Locate the cell with the specified text and output its [X, Y] center coordinate. 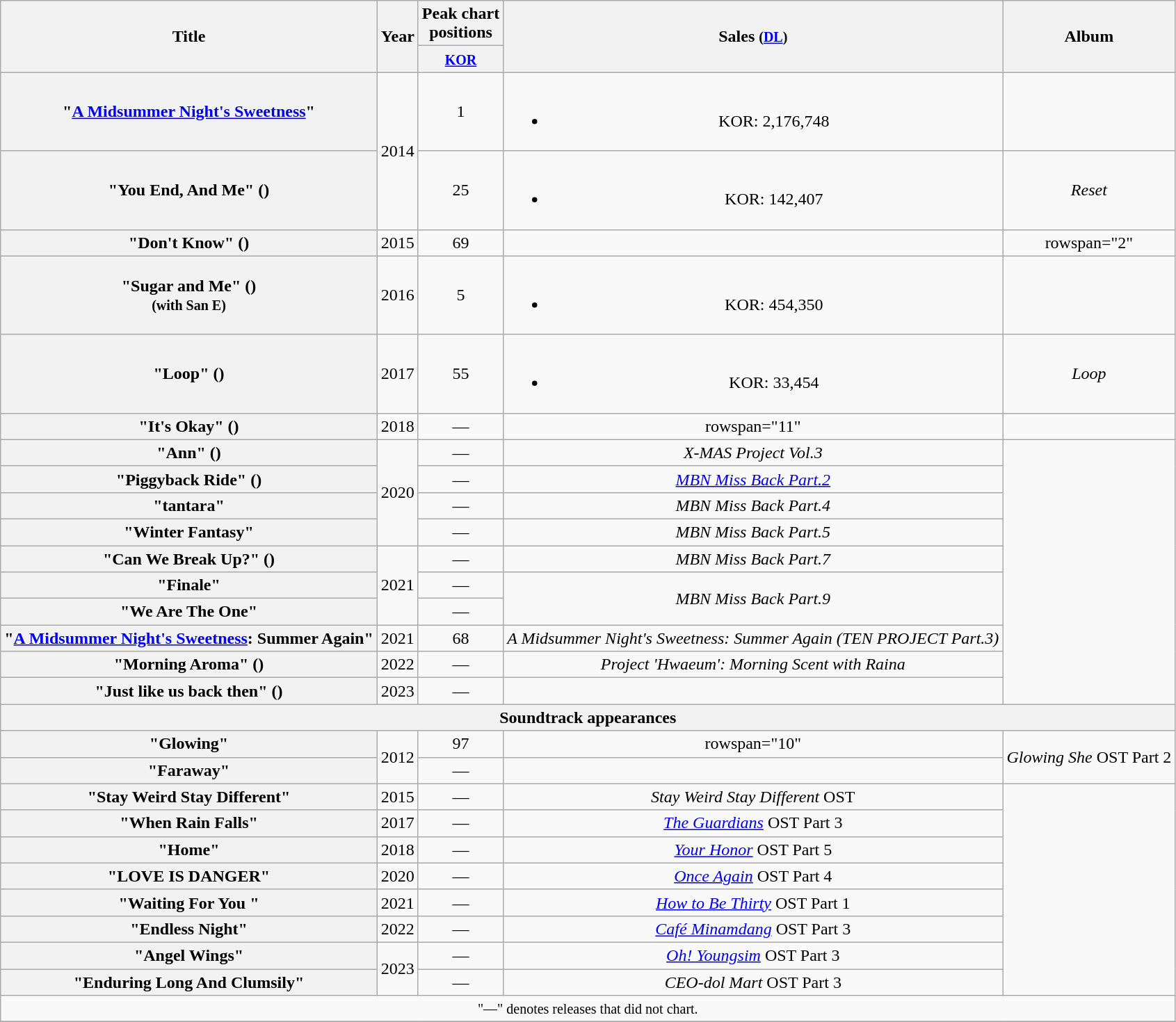
"Morning Aroma" () [189, 665]
How to Be Thirty OST Part 1 [753, 902]
"tantara" [189, 505]
"Home" [189, 850]
97 [460, 744]
"Finale" [189, 585]
25 [460, 190]
68 [460, 638]
KOR: 2,176,748 [753, 111]
Once Again OST Part 4 [753, 876]
"Stay Weird Stay Different" [189, 797]
"Sugar and Me" ()(with San E) [189, 295]
"When Rain Falls" [189, 823]
"Just like us back then" () [189, 691]
"You End, And Me" () [189, 190]
Oh! Youngsim OST Part 3 [753, 955]
The Guardians OST Part 3 [753, 823]
A Midsummer Night's Sweetness: Summer Again (TEN PROJECT Part.3) [753, 638]
Peak chart positions [460, 24]
"Waiting For You " [189, 902]
"—" denotes releases that did not chart. [588, 1009]
MBN Miss Back Part.4 [753, 505]
5 [460, 295]
1 [460, 111]
KOR: 33,454 [753, 374]
MBN Miss Back Part.9 [753, 599]
Stay Weird Stay Different OST [753, 797]
2014 [398, 151]
KOR: 142,407 [753, 190]
"A Midsummer Night's Sweetness: Summer Again" [189, 638]
Year [398, 36]
"Angel Wings" [189, 955]
"Can We Break Up?" () [189, 558]
"We Are The One" [189, 612]
Your Honor OST Part 5 [753, 850]
KOR [460, 59]
Café Minamdang OST Part 3 [753, 929]
2016 [398, 295]
Album [1089, 36]
"Enduring Long And Clumsily" [189, 982]
"Don't Know" () [189, 243]
Sales (DL) [753, 36]
"Piggyback Ride" () [189, 479]
Glowing She OST Part 2 [1089, 757]
MBN Miss Back Part.5 [753, 532]
55 [460, 374]
2012 [398, 757]
"Ann" () [189, 453]
rowspan="10" [753, 744]
"LOVE IS DANGER" [189, 876]
"Endless Night" [189, 929]
CEO-dol Mart OST Part 3 [753, 982]
Title [189, 36]
"A Midsummer Night's Sweetness" [189, 111]
"Faraway" [189, 770]
69 [460, 243]
Reset [1089, 190]
rowspan="2" [1089, 243]
"Loop" () [189, 374]
X-MAS Project Vol.3 [753, 453]
Project 'Hwaeum': Morning Scent with Raina [753, 665]
rowspan="11" [753, 426]
KOR: 454,350 [753, 295]
"Winter Fantasy" [189, 532]
Soundtrack appearances [588, 717]
"Glowing" [189, 744]
MBN Miss Back Part.7 [753, 558]
"It's Okay" () [189, 426]
MBN Miss Back Part.2 [753, 479]
Loop [1089, 374]
